Capture the cell that displays the provided text and extract its (x, y) central coordinate. 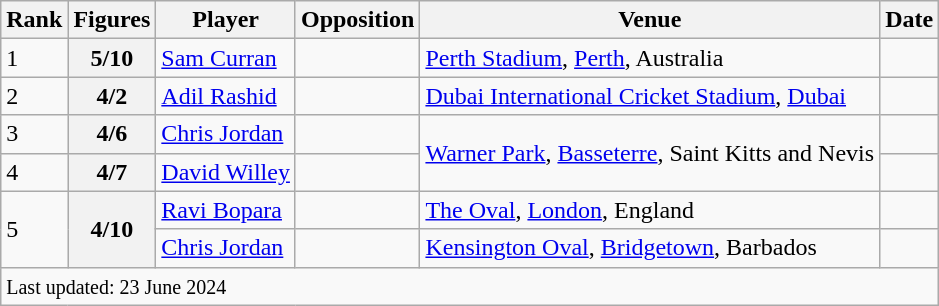
5/10 (112, 58)
Dubai International Cricket Stadium, Dubai (650, 96)
3 (34, 134)
2 (34, 96)
4/10 (112, 229)
The Oval, London, England (650, 210)
Adil Rashid (226, 96)
4/6 (112, 134)
David Willey (226, 172)
Opposition (357, 20)
5 (34, 229)
Rank (34, 20)
Venue (650, 20)
4/2 (112, 96)
Date (910, 20)
Last updated: 23 June 2024 (470, 286)
Warner Park, Basseterre, Saint Kitts and Nevis (650, 153)
Player (226, 20)
Perth Stadium, Perth, Australia (650, 58)
Ravi Bopara (226, 210)
Kensington Oval, Bridgetown, Barbados (650, 248)
4 (34, 172)
Sam Curran (226, 58)
1 (34, 58)
Figures (112, 20)
4/7 (112, 172)
